Output the (X, Y) coordinate of the center of the cell containing the given text.  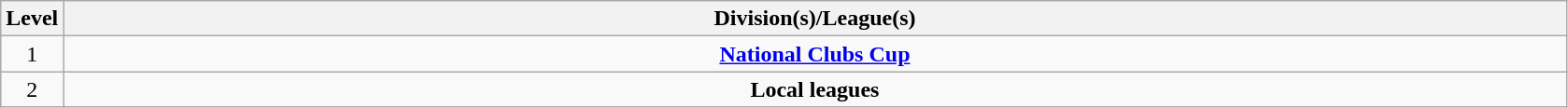
National Clubs Cup (814, 54)
Level (32, 19)
Local leagues (814, 89)
Division(s)/League(s) (814, 19)
2 (32, 89)
1 (32, 54)
